Return the (X, Y) coordinate for the center point of the cell that contains the specified text.  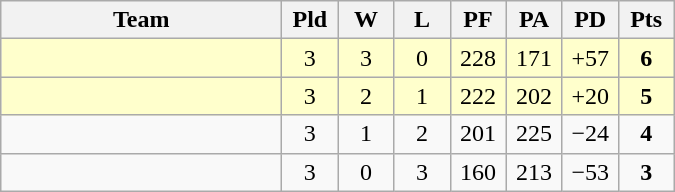
L (422, 20)
222 (478, 96)
225 (534, 134)
Team (142, 20)
+57 (590, 58)
6 (646, 58)
PA (534, 20)
−24 (590, 134)
−53 (590, 172)
213 (534, 172)
Pts (646, 20)
Pld (310, 20)
PF (478, 20)
PD (590, 20)
+20 (590, 96)
4 (646, 134)
160 (478, 172)
171 (534, 58)
228 (478, 58)
W (366, 20)
202 (534, 96)
201 (478, 134)
5 (646, 96)
